Return (x, y) of the center of cell containing provided text 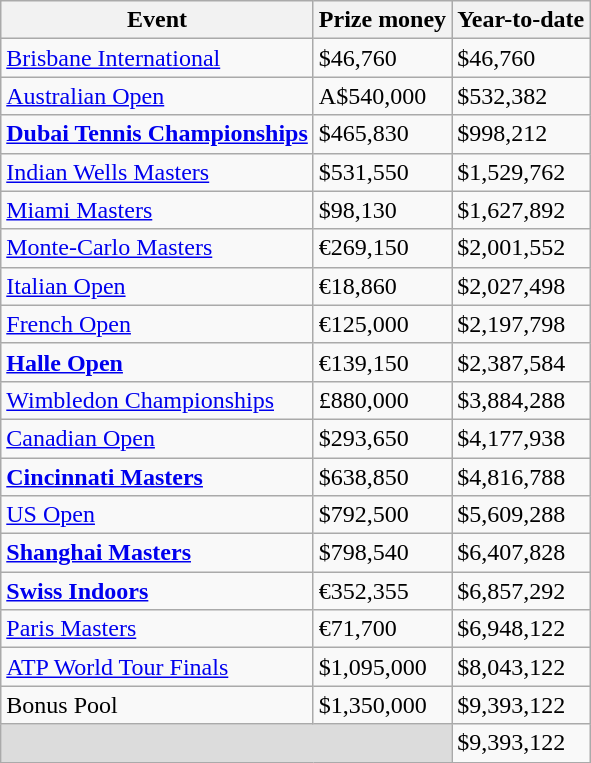
$6,948,122 (521, 629)
$2,001,552 (521, 248)
$798,540 (382, 553)
Wimbledon Championships (158, 400)
€139,150 (382, 362)
$5,609,288 (521, 515)
A$540,000 (382, 96)
$2,197,798 (521, 324)
ATP World Tour Finals (158, 667)
French Open (158, 324)
Australian Open (158, 96)
$638,850 (382, 477)
€18,860 (382, 286)
Paris Masters (158, 629)
$465,830 (382, 134)
€71,700 (382, 629)
Prize money (382, 20)
$8,043,122 (521, 667)
Monte-Carlo Masters (158, 248)
Shanghai Masters (158, 553)
Bonus Pool (158, 705)
Event (158, 20)
Brisbane International (158, 58)
€352,355 (382, 591)
Italian Open (158, 286)
$998,212 (521, 134)
$1,529,762 (521, 172)
$2,387,584 (521, 362)
$4,816,788 (521, 477)
$531,550 (382, 172)
$1,095,000 (382, 667)
$98,130 (382, 210)
$1,350,000 (382, 705)
Dubai Tennis Championships (158, 134)
Canadian Open (158, 438)
$3,884,288 (521, 400)
Year-to-date (521, 20)
Cincinnati Masters (158, 477)
$2,027,498 (521, 286)
$792,500 (382, 515)
$293,650 (382, 438)
Swiss Indoors (158, 591)
US Open (158, 515)
€269,150 (382, 248)
Halle Open (158, 362)
$1,627,892 (521, 210)
Indian Wells Masters (158, 172)
$4,177,938 (521, 438)
$6,857,292 (521, 591)
$532,382 (521, 96)
$6,407,828 (521, 553)
£880,000 (382, 400)
Miami Masters (158, 210)
€125,000 (382, 324)
